Search for the cell housing the specified text and yield its (X, Y) center coordinate. 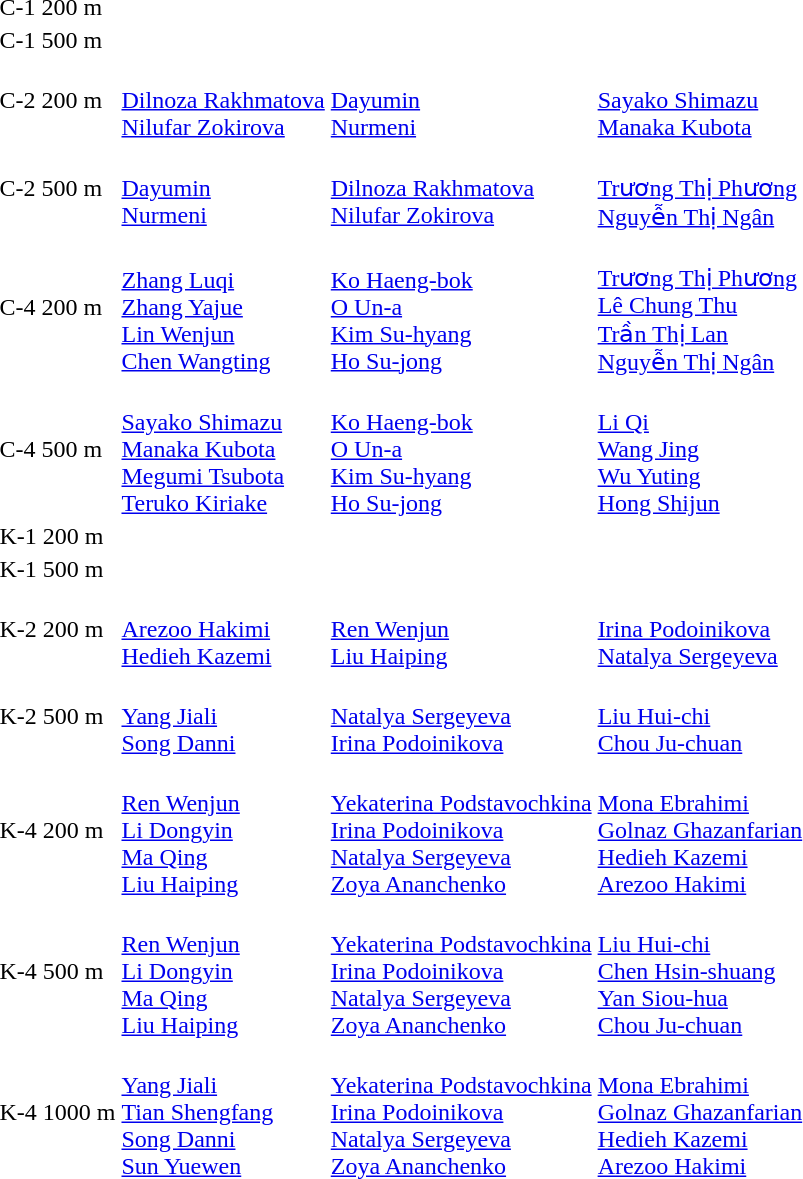
Zhang LuqiZhang YajueLin WenjunChen Wangting (223, 306)
Yang JialiSong Danni (223, 716)
Sayako ShimazuManaka KubotaMegumi TsubotaTeruko Kiriake (223, 449)
Natalya SergeyevaIrina Podoinikova (461, 716)
Arezoo HakimiHedieh Kazemi (223, 630)
Ren WenjunLiu Haiping (461, 630)
